Return [X, Y] of the center of cell containing provided text 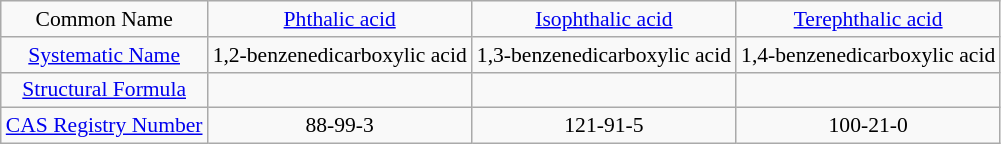
Systematic Name [104, 55]
1,4-benzenedicarboxylic acid [868, 55]
Phthalic acid [340, 19]
Isophthalic acid [604, 19]
Terephthalic acid [868, 19]
121-91-5 [604, 126]
Structural Formula [104, 90]
1,2-benzenedicarboxylic acid [340, 55]
88-99-3 [340, 126]
CAS Registry Number [104, 126]
Common Name [104, 19]
100-21-0 [868, 126]
1,3-benzenedicarboxylic acid [604, 55]
